Provide the [X, Y] coordinate of the cell's center where the given text is located.  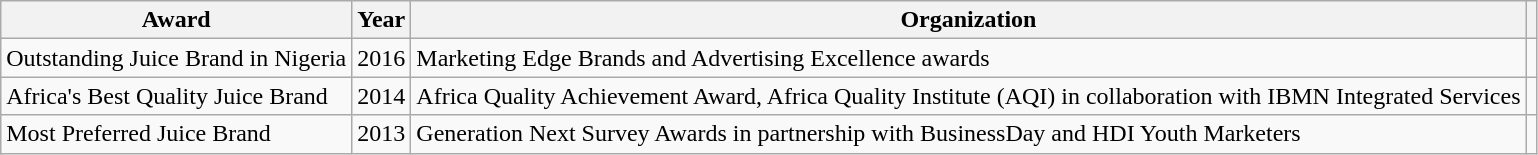
Most Preferred Juice Brand [176, 134]
2014 [382, 96]
Organization [968, 20]
Outstanding Juice Brand in Nigeria [176, 58]
Award [176, 20]
Marketing Edge Brands and Advertising Excellence awards [968, 58]
2013 [382, 134]
Africa Quality Achievement Award, Africa Quality Institute (AQI) in collaboration with IBMN Integrated Services [968, 96]
Africa's Best Quality Juice Brand [176, 96]
Generation Next Survey Awards in partnership with BusinessDay and HDI Youth Marketers [968, 134]
2016 [382, 58]
Year [382, 20]
